From the cell containing the given text, extract its center point as (X, Y) coordinate. 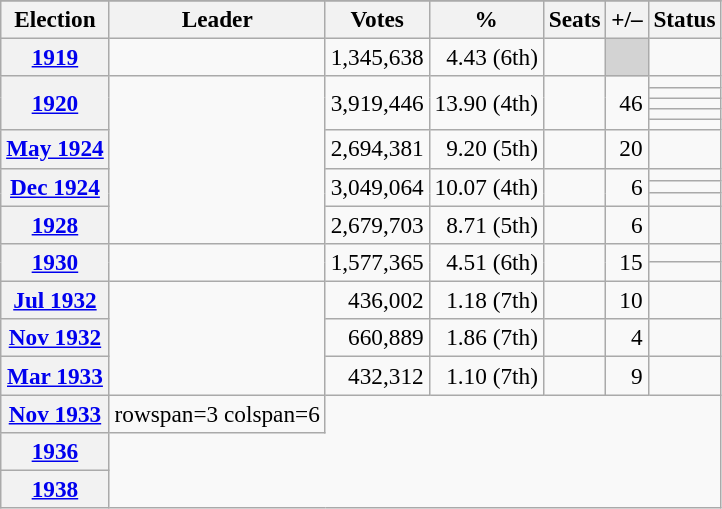
1.86 (7th) (486, 338)
4 (627, 338)
3,919,446 (377, 103)
Dec 1924 (55, 187)
13.90 (4th) (486, 103)
May 1924 (55, 149)
432,312 (377, 375)
436,002 (377, 300)
Mar 1933 (55, 375)
2,694,381 (377, 149)
+/– (627, 19)
1938 (55, 489)
8.71 (5th) (486, 224)
10.07 (4th) (486, 187)
10 (627, 300)
1,345,638 (377, 57)
Jul 1932 (55, 300)
2,679,703 (377, 224)
1930 (55, 262)
% (486, 19)
1936 (55, 451)
1.10 (7th) (486, 375)
1.18 (7th) (486, 300)
1928 (55, 224)
Nov 1932 (55, 338)
Leader (217, 19)
Status (684, 19)
660,889 (377, 338)
4.51 (6th) (486, 262)
rowspan=3 colspan=6 (217, 413)
9.20 (5th) (486, 149)
Election (55, 19)
Nov 1933 (55, 413)
15 (627, 262)
9 (627, 375)
1920 (55, 103)
3,049,064 (377, 187)
4.43 (6th) (486, 57)
46 (627, 103)
1,577,365 (377, 262)
Seats (574, 19)
1919 (55, 57)
Votes (377, 19)
20 (627, 149)
